Output the [X, Y] coordinate of the center of the cell containing the given text.  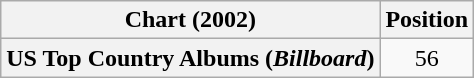
Chart (2002) [190, 20]
US Top Country Albums (Billboard) [190, 58]
56 [427, 58]
Position [427, 20]
